Search for the cell housing the specified text and yield its [x, y] center coordinate. 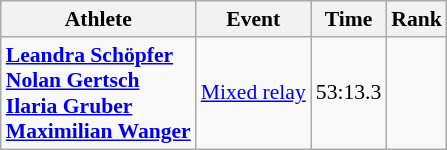
Athlete [98, 19]
Time [348, 19]
Event [254, 19]
Leandra SchöpferNolan GertschIlaria GruberMaximilian Wanger [98, 93]
Mixed relay [254, 93]
Rank [416, 19]
53:13.3 [348, 93]
